Detect which cell encompasses the target text, then output its [x, y] center coordinate. 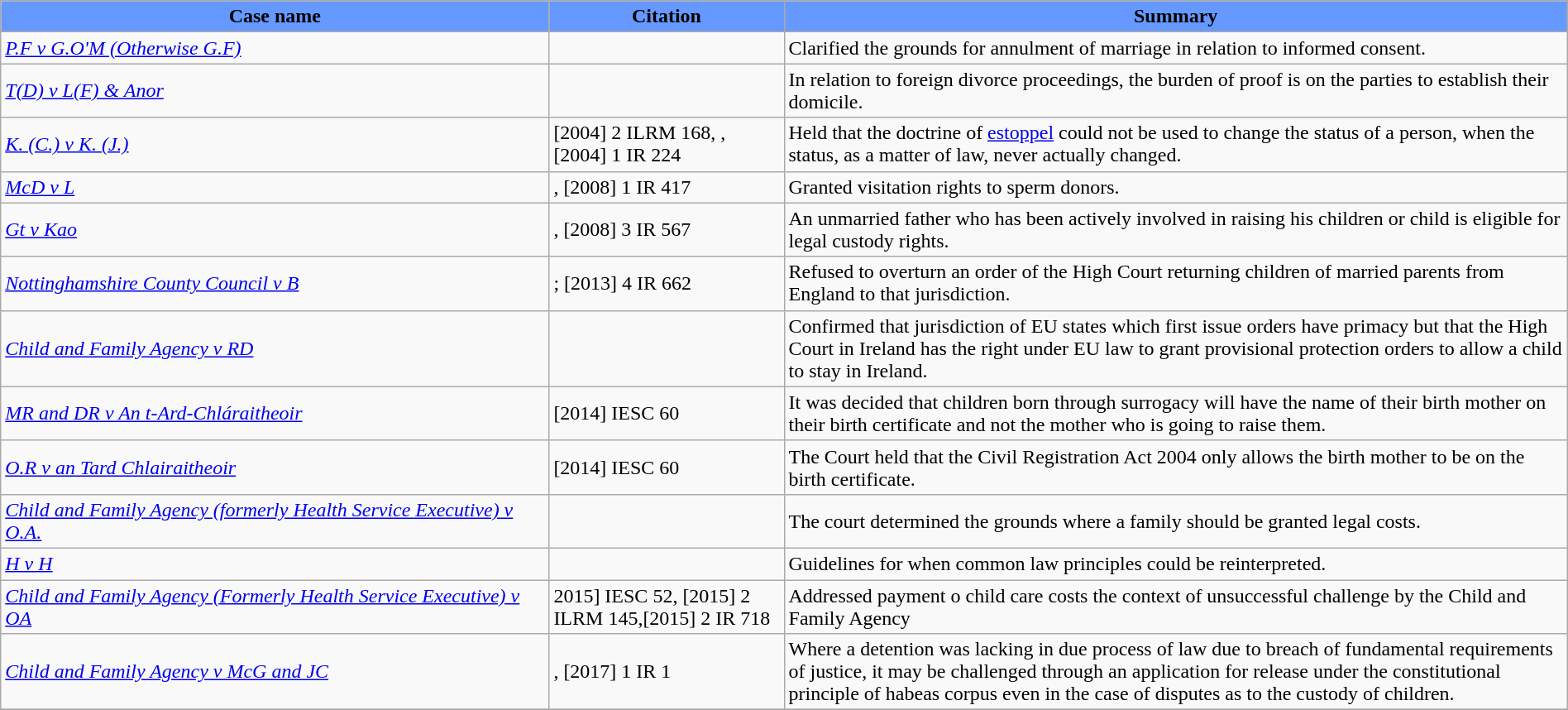
Granted visitation rights to sperm donors. [1176, 187]
; [2013] 4 IR 662 [667, 283]
The Court held that the Civil Registration Act 2004 only allows the birth mother to be on the birth certificate. [1176, 467]
Child and Family Agency v RD [275, 348]
Case name [275, 17]
, [2008] 1 IR 417 [667, 187]
O.R v an Tard Chlairaitheoir [275, 467]
McD v L [275, 187]
The court determined the grounds where a family should be granted legal costs. [1176, 521]
Nottinghamshire County Council v B [275, 283]
P.F v G.O'M (Otherwise G.F) [275, 48]
Child and Family Agency v McG and JC [275, 672]
An unmarried father who has been actively involved in raising his children or child is eligible for legal custody rights. [1176, 230]
Clarified the grounds for annulment of marriage in relation to informed consent. [1176, 48]
Summary [1176, 17]
[2004] 2 ILRM 168, , [2004] 1 IR 224 [667, 144]
In relation to foreign divorce proceedings, the burden of proof is on the parties to establish their domicile. [1176, 91]
Gt v Kao [275, 230]
Guidelines for when common law principles could be reinterpreted. [1176, 564]
MR and DR v An t-Ard-Chláraitheoir [275, 414]
, [2017] 1 IR 1 [667, 672]
, [2008] 3 IR 567 [667, 230]
Child and Family Agency (Formerly Health Service Executive) v OA [275, 606]
Child and Family Agency (formerly Health Service Executive) v O.A. [275, 521]
T(D) v L(F) & Anor [275, 91]
K. (C.) v K. (J.) [275, 144]
H v H [275, 564]
Refused to overturn an order of the High Court returning children of married parents from England to that jurisdiction. [1176, 283]
2015] IESC 52, [2015] 2 ILRM 145,[2015] 2 IR 718 [667, 606]
Held that the doctrine of estoppel could not be used to change the status of a person, when the status, as a matter of law, never actually changed. [1176, 144]
Citation [667, 17]
Addressed payment o child care costs the context of unsuccessful challenge by the Child and Family Agency [1176, 606]
